For the text-containing cell, return its midpoint in (X, Y) coordinate format. 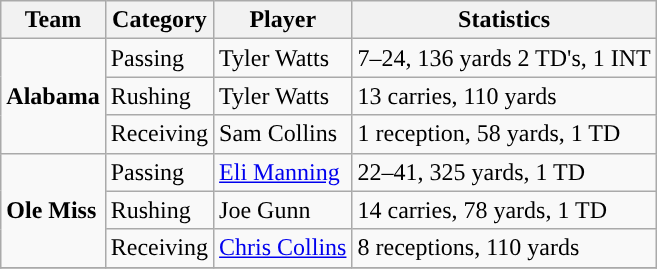
7–24, 136 yards 2 TD's, 1 INT (504, 58)
8 receptions, 110 yards (504, 248)
Joe Gunn (283, 210)
13 carries, 110 yards (504, 96)
Player (283, 20)
Team (53, 20)
Category (159, 20)
Alabama (53, 96)
Sam Collins (283, 134)
Chris Collins (283, 248)
1 reception, 58 yards, 1 TD (504, 134)
14 carries, 78 yards, 1 TD (504, 210)
Ole Miss (53, 210)
Statistics (504, 20)
Eli Manning (283, 172)
22–41, 325 yards, 1 TD (504, 172)
